Provide the (x, y) coordinate of the cell's center where the given text is located.  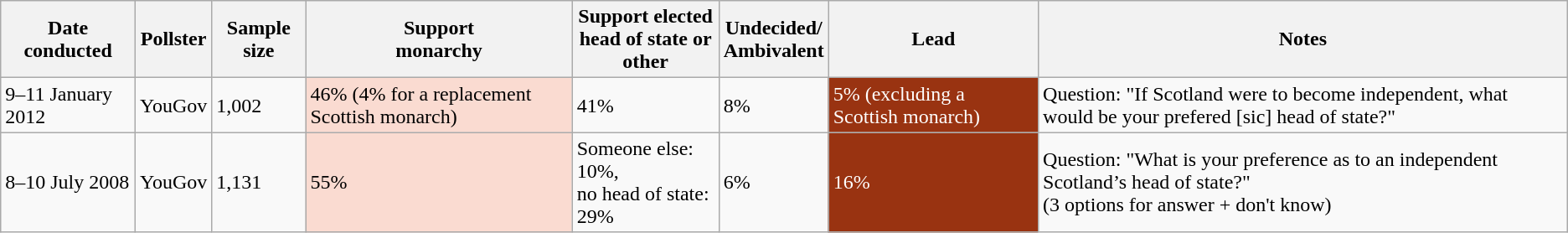
Someone else: 10%,no head of state: 29% (645, 183)
6% (774, 183)
9–11 January 2012 (69, 106)
Lead (933, 39)
Question: "What is your preference as to an independent Scotland’s head of state?"(3 options for answer + don't know) (1303, 183)
41% (645, 106)
8–10 July 2008 (69, 183)
Question: "If Scotland were to become independent, what would be your prefered [sic] head of state?" (1303, 106)
1,131 (259, 183)
Pollster (173, 39)
16% (933, 183)
Undecided/Ambivalent (774, 39)
Supportmonarchy (439, 39)
8% (774, 106)
Date conducted (69, 39)
Support electedhead of state or other (645, 39)
Sample size (259, 39)
46% (4% for a replacement Scottish monarch) (439, 106)
5% (excluding a Scottish monarch) (933, 106)
Notes (1303, 39)
1,002 (259, 106)
55% (439, 183)
